Scan for the cell matching the given text and deliver its [x, y] coordinate at center. 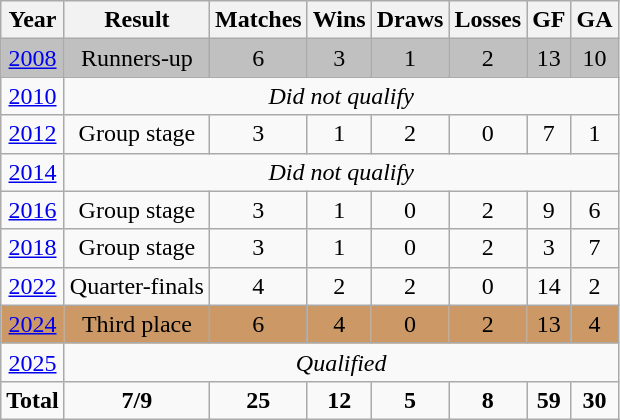
Third place [136, 324]
Total [33, 400]
Quarter-finals [136, 286]
7/9 [136, 400]
8 [488, 400]
59 [549, 400]
Wins [339, 20]
2014 [33, 172]
GF [549, 20]
12 [339, 400]
5 [410, 400]
2010 [33, 96]
9 [549, 210]
30 [594, 400]
2016 [33, 210]
10 [594, 58]
2008 [33, 58]
2024 [33, 324]
GA [594, 20]
2025 [33, 362]
2022 [33, 286]
25 [258, 400]
Matches [258, 20]
Runners-up [136, 58]
Year [33, 20]
2018 [33, 248]
Result [136, 20]
Losses [488, 20]
14 [549, 286]
Draws [410, 20]
Qualified [341, 362]
2012 [33, 134]
